Find where the given text appears and provide that cell's center as [x, y] coordinate. 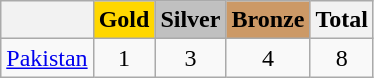
1 [124, 58]
8 [342, 58]
Pakistan [47, 58]
4 [268, 58]
Gold [124, 20]
Silver [190, 20]
Total [342, 20]
Bronze [268, 20]
3 [190, 58]
